From the cell containing the given text, extract its center point as (X, Y) coordinate. 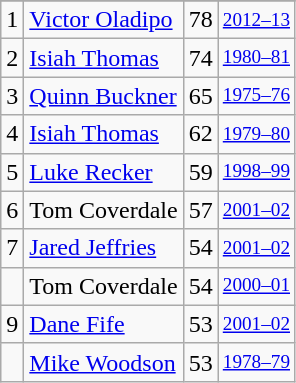
1998–99 (256, 172)
4 (12, 134)
Luke Recker (104, 172)
1978–79 (256, 362)
1979–80 (256, 134)
3 (12, 96)
2012–13 (256, 20)
Victor Oladipo (104, 20)
62 (200, 134)
5 (12, 172)
1980–81 (256, 58)
Mike Woodson (104, 362)
Quinn Buckner (104, 96)
Jared Jeffries (104, 248)
2000–01 (256, 286)
7 (12, 248)
74 (200, 58)
1 (12, 20)
9 (12, 324)
1975–76 (256, 96)
Dane Fife (104, 324)
57 (200, 210)
2 (12, 58)
59 (200, 172)
6 (12, 210)
78 (200, 20)
65 (200, 96)
